Return [X, Y] of the center of cell containing provided text 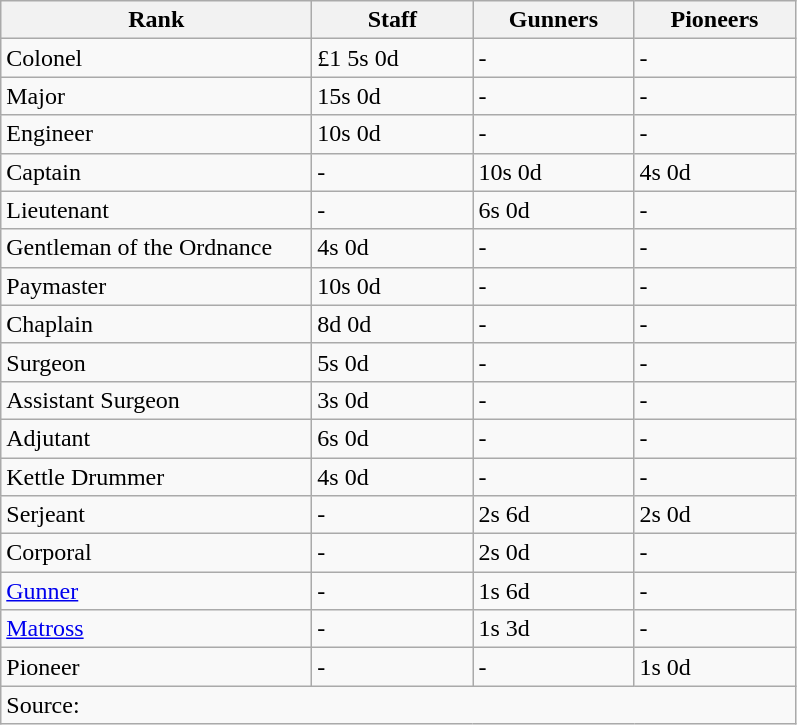
Matross [156, 629]
Adjutant [156, 438]
Corporal [156, 553]
2s 6d [554, 515]
Serjeant [156, 515]
Surgeon [156, 362]
Pioneers [714, 20]
Kettle Drummer [156, 477]
Assistant Surgeon [156, 400]
Paymaster [156, 286]
Staff [392, 20]
1s 3d [554, 629]
£1 5s 0d [392, 58]
Captain [156, 172]
Gunner [156, 591]
1s 6d [554, 591]
5s 0d [392, 362]
Rank [156, 20]
Major [156, 96]
Pioneer [156, 667]
Gentleman of the Ordnance [156, 248]
15s 0d [392, 96]
Gunners [554, 20]
Engineer [156, 134]
3s 0d [392, 400]
Chaplain [156, 324]
8d 0d [392, 324]
Lieutenant [156, 210]
1s 0d [714, 667]
Colonel [156, 58]
Source: [398, 705]
